Identify which cell holds the provided text, then report its (X, Y) central coordinate. 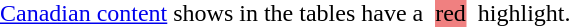
red (450, 14)
Canadian content shows in the tables have a (218, 14)
